Detect which cell encompasses the target text, then output its (x, y) center coordinate. 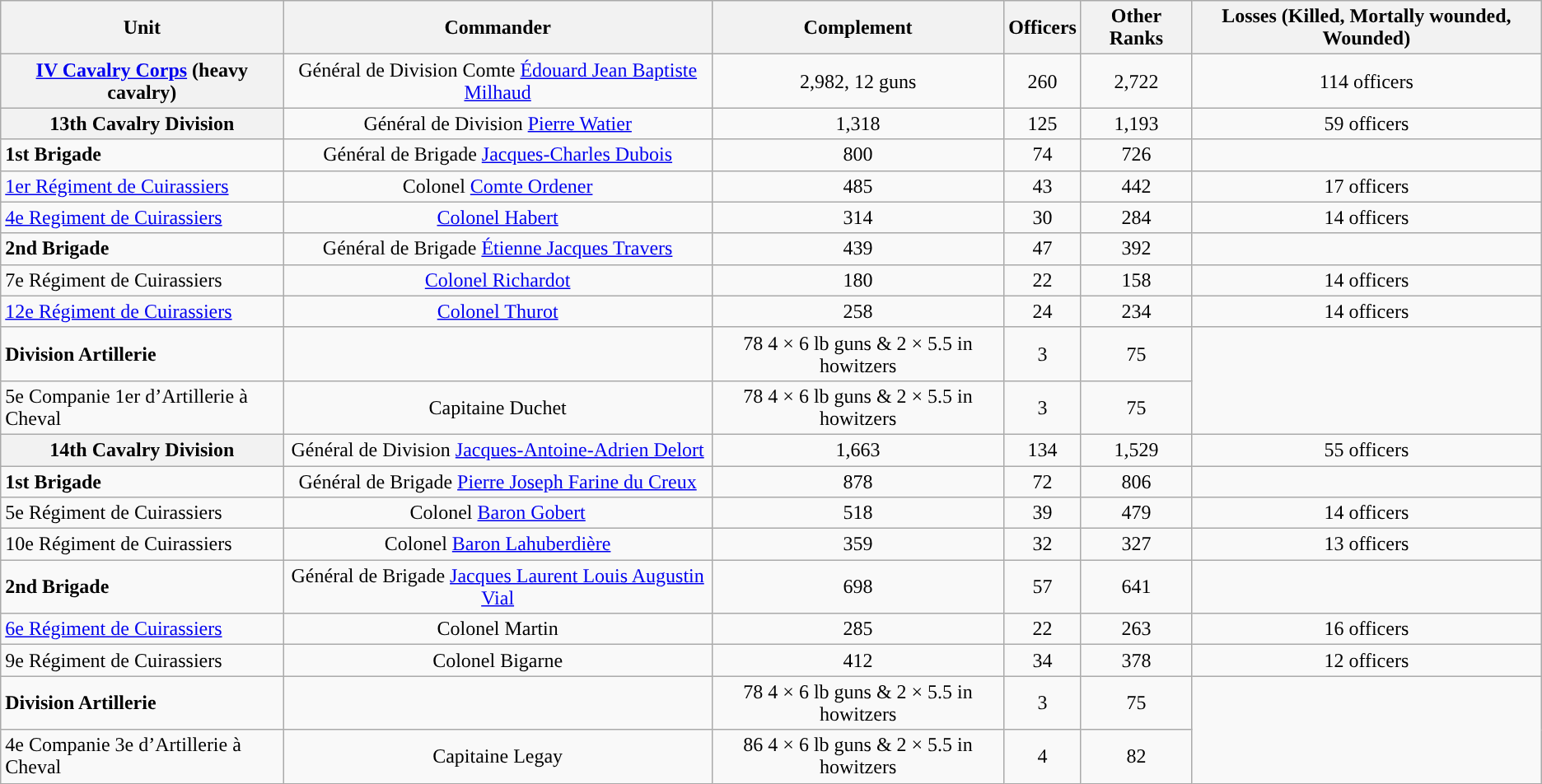
327 (1136, 544)
32 (1043, 544)
518 (857, 513)
726 (1136, 155)
12e Régiment de Cuirassiers (142, 311)
Capitaine Legay (498, 756)
24 (1043, 311)
Colonel Thurot (498, 311)
13 officers (1366, 544)
30 (1043, 217)
1,193 (1136, 124)
485 (857, 186)
86 4 × 6 lb guns & 2 × 5.5 in howitzers (857, 756)
Colonel Comte Ordener (498, 186)
158 (1136, 280)
43 (1043, 186)
479 (1136, 513)
878 (857, 482)
2,722 (1136, 81)
34 (1043, 660)
Colonel Bigarne (498, 660)
Commander (498, 28)
12 officers (1366, 660)
13th Cavalry Division (142, 124)
698 (857, 586)
Colonel Martin (498, 629)
314 (857, 217)
Losses (Killed, Mortally wounded, Wounded) (1366, 28)
412 (857, 660)
641 (1136, 586)
114 officers (1366, 81)
1,318 (857, 124)
1,529 (1136, 450)
6e Régiment de Cuirassiers (142, 629)
14th Cavalry Division (142, 450)
9e Régiment de Cuirassiers (142, 660)
260 (1043, 81)
Général de Division Pierre Watier (498, 124)
285 (857, 629)
806 (1136, 482)
Général de Division Comte Édouard Jean Baptiste Milhaud (498, 81)
59 officers (1366, 124)
Général de Brigade Jacques-Charles Dubois (498, 155)
263 (1136, 629)
134 (1043, 450)
72 (1043, 482)
Colonel Baron Lahuberdière (498, 544)
57 (1043, 586)
4 (1043, 756)
442 (1136, 186)
Général de Brigade Pierre Joseph Farine du Creux (498, 482)
1,663 (857, 450)
5e Régiment de Cuirassiers (142, 513)
125 (1043, 124)
Capitaine Duchet (498, 407)
234 (1136, 311)
439 (857, 249)
258 (857, 311)
5e Companie 1er d’Artillerie à Cheval (142, 407)
359 (857, 544)
800 (857, 155)
17 officers (1366, 186)
392 (1136, 249)
IV Cavalry Corps (heavy cavalry) (142, 81)
16 officers (1366, 629)
Other Ranks (1136, 28)
Officers (1043, 28)
Colonel Baron Gobert (498, 513)
Unit (142, 28)
82 (1136, 756)
Colonel Richardot (498, 280)
47 (1043, 249)
Colonel Habert (498, 217)
378 (1136, 660)
4e Regiment de Cuirassiers (142, 217)
10e Régiment de Cuirassiers (142, 544)
4e Companie 3e d’Artillerie à Cheval (142, 756)
180 (857, 280)
Général de Division Jacques-Antoine-Adrien Delort (498, 450)
2,982, 12 guns (857, 81)
Complement (857, 28)
Général de Brigade Jacques Laurent Louis Augustin Vial (498, 586)
39 (1043, 513)
Général de Brigade Étienne Jacques Travers (498, 249)
74 (1043, 155)
7e Régiment de Cuirassiers (142, 280)
55 officers (1366, 450)
284 (1136, 217)
1er Régiment de Cuirassiers (142, 186)
